Pinpoint the cell where the given text exists, returning its (x, y) midpoint coordinate. 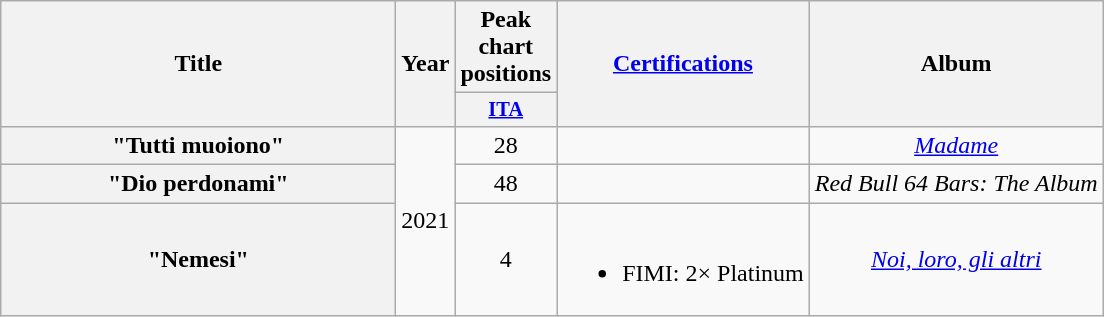
ITA (506, 110)
48 (506, 184)
Madame (956, 145)
"Nemesi" (198, 260)
Year (426, 64)
FIMI: 2× Platinum (684, 260)
Title (198, 64)
Album (956, 64)
"Dio perdonami" (198, 184)
Red Bull 64 Bars: The Album (956, 184)
Peak chart positions (506, 47)
Noi, loro, gli altri (956, 260)
28 (506, 145)
2021 (426, 220)
"Tutti muoiono" (198, 145)
Certifications (684, 64)
4 (506, 260)
